Capture the cell that displays the provided text and extract its (X, Y) central coordinate. 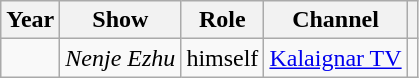
Year (30, 20)
Channel (336, 20)
himself (222, 58)
Kalaignar TV (336, 58)
Nenje Ezhu (120, 58)
Role (222, 20)
Show (120, 20)
